Scan for the cell matching the given text and deliver its [X, Y] coordinate at center. 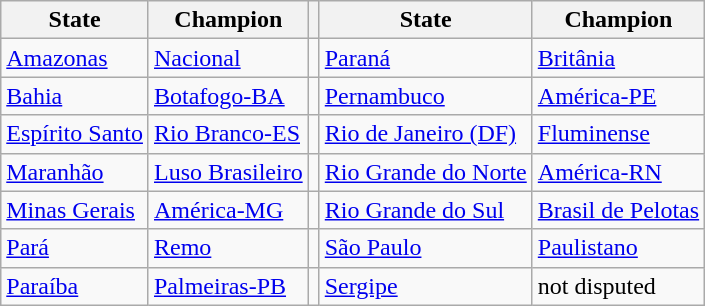
Rio de Janeiro (DF) [426, 134]
Minas Gerais [75, 210]
América-RN [618, 172]
Fluminense [618, 134]
Paraíba [75, 286]
Pará [75, 248]
Rio Grande do Norte [426, 172]
Palmeiras-PB [228, 286]
Sergipe [426, 286]
América-MG [228, 210]
Espírito Santo [75, 134]
Amazonas [75, 58]
América-PE [618, 96]
Rio Grande do Sul [426, 210]
not disputed [618, 286]
Botafogo-BA [228, 96]
Paulistano [618, 248]
Pernambuco [426, 96]
São Paulo [426, 248]
Bahia [75, 96]
Rio Branco-ES [228, 134]
Luso Brasileiro [228, 172]
Nacional [228, 58]
Maranhão [75, 172]
Remo [228, 248]
Brasil de Pelotas [618, 210]
Paraná [426, 58]
Britânia [618, 58]
